Pinpoint the cell where the given text exists, returning its (x, y) midpoint coordinate. 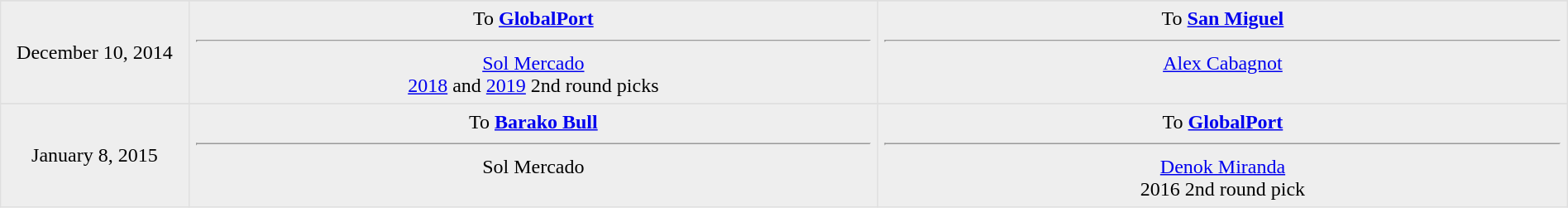
To Barako BullSol Mercado (533, 155)
To GlobalPortSol Mercado2018 and 2019 2nd round picks (533, 52)
December 10, 2014 (94, 52)
January 8, 2015 (94, 155)
To San MiguelAlex Cabagnot (1223, 52)
To GlobalPortDenok Miranda2016 2nd round pick (1223, 155)
